Provide the [x, y] coordinate of the cell's center where the given text is located.  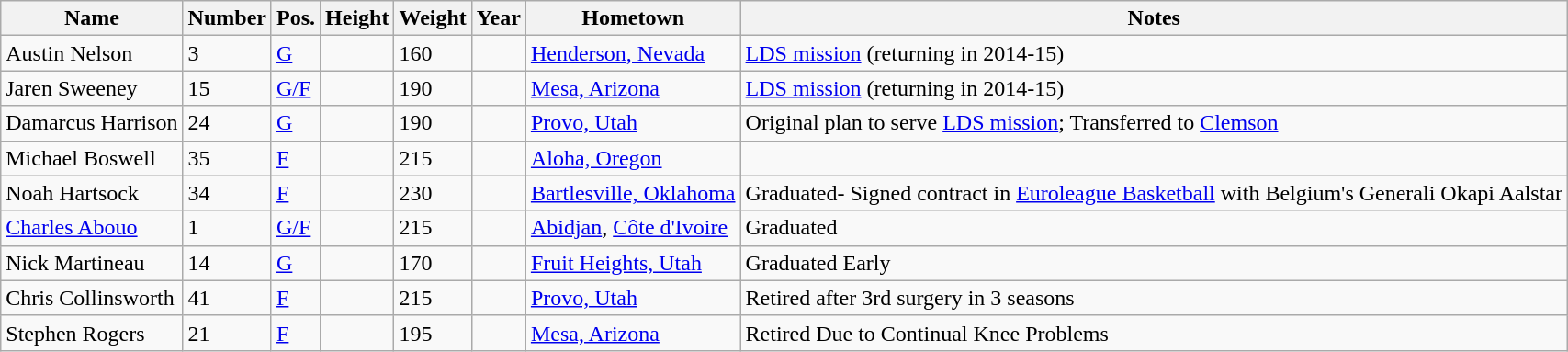
Retired after 3rd surgery in 3 seasons [1154, 298]
14 [227, 263]
Stephen Rogers [92, 333]
Chris Collinsworth [92, 298]
Jaren Sweeney [92, 88]
Notes [1154, 18]
Year [498, 18]
21 [227, 333]
3 [227, 53]
Height [357, 18]
Abidjan, Côte d'Ivoire [633, 228]
Graduated Early [1154, 263]
Graduated [1154, 228]
Number [227, 18]
Retired Due to Continual Knee Problems [1154, 333]
Hometown [633, 18]
Weight [433, 18]
1 [227, 228]
Damarcus Harrison [92, 123]
Nick Martineau [92, 263]
34 [227, 193]
Fruit Heights, Utah [633, 263]
Original plan to serve LDS mission; Transferred to Clemson [1154, 123]
Henderson, Nevada [633, 53]
Noah Hartsock [92, 193]
24 [227, 123]
Graduated- Signed contract in Euroleague Basketball with Belgium's Generali Okapi Aalstar [1154, 193]
41 [227, 298]
Aloha, Oregon [633, 158]
Bartlesville, Oklahoma [633, 193]
Austin Nelson [92, 53]
15 [227, 88]
230 [433, 193]
195 [433, 333]
35 [227, 158]
Michael Boswell [92, 158]
Name [92, 18]
160 [433, 53]
Pos. [296, 18]
170 [433, 263]
Charles Abouo [92, 228]
